Provide the (x, y) coordinate of the cell's center where the given text is located.  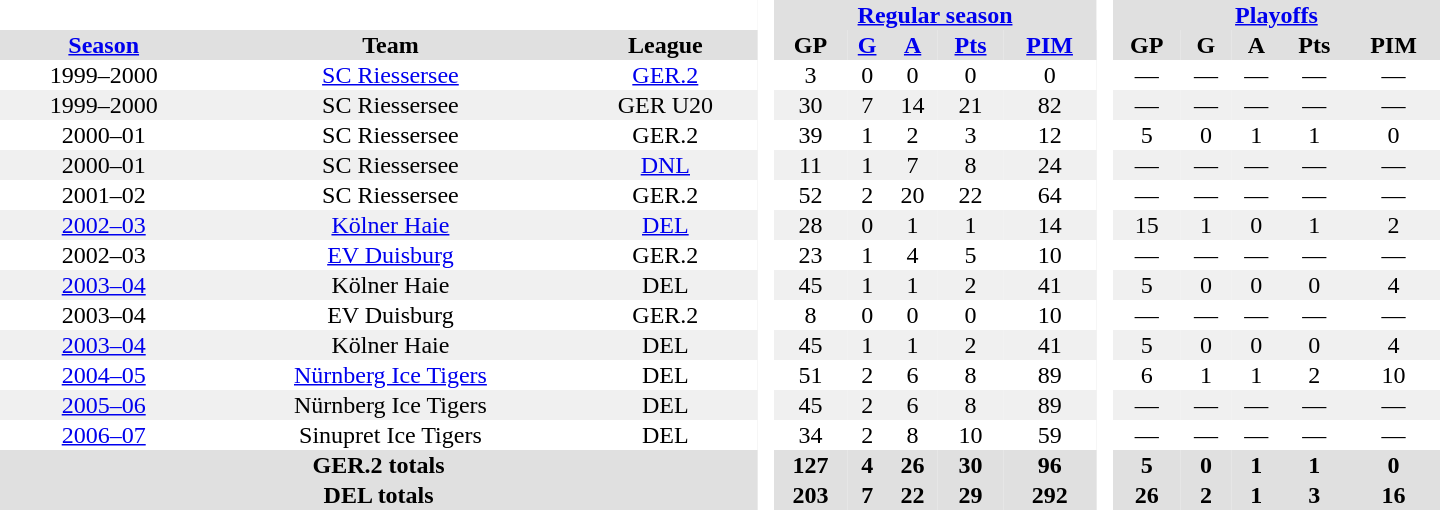
82 (1050, 105)
Regular season (935, 15)
64 (1050, 195)
2005–06 (104, 405)
2001–02 (104, 195)
15 (1147, 225)
Sinupret Ice Tigers (390, 435)
Season (104, 45)
292 (1050, 495)
11 (810, 165)
20 (912, 195)
28 (810, 225)
59 (1050, 435)
DNL (665, 165)
52 (810, 195)
Playoffs (1276, 15)
24 (1050, 165)
34 (810, 435)
2004–05 (104, 375)
127 (810, 465)
203 (810, 495)
21 (970, 105)
29 (970, 495)
DEL totals (378, 495)
16 (1394, 495)
96 (1050, 465)
39 (810, 135)
GER.2 totals (378, 465)
League (665, 45)
2006–07 (104, 435)
12 (1050, 135)
23 (810, 255)
51 (810, 375)
Team (390, 45)
GER U20 (665, 105)
